Scan for the cell matching the given text and deliver its (X, Y) coordinate at center. 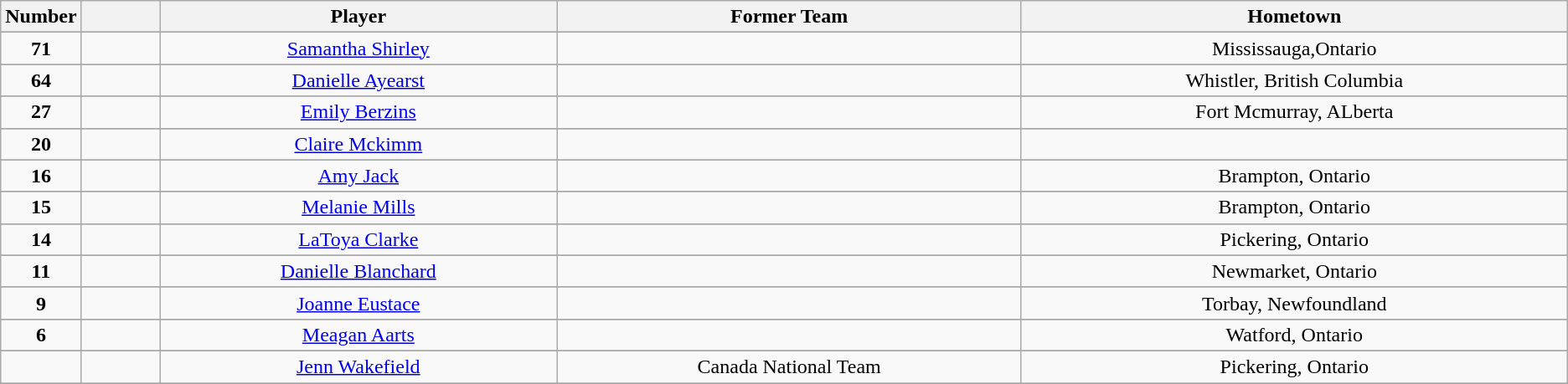
27 (41, 112)
Hometown (1294, 17)
Newmarket, Ontario (1294, 271)
Torbay, Newfoundland (1294, 303)
LaToya Clarke (358, 239)
6 (41, 335)
Amy Jack (358, 176)
Player (358, 17)
Samantha Shirley (358, 49)
71 (41, 49)
Meagan Aarts (358, 335)
14 (41, 239)
Whistler, British Columbia (1294, 80)
Watford, Ontario (1294, 335)
Claire Mckimm (358, 144)
64 (41, 80)
16 (41, 176)
11 (41, 271)
Canada National Team (789, 366)
15 (41, 207)
Number (41, 17)
Former Team (789, 17)
Danielle Blanchard (358, 271)
Melanie Mills (358, 207)
Danielle Ayearst (358, 80)
9 (41, 303)
20 (41, 144)
Joanne Eustace (358, 303)
Fort Mcmurray, ALberta (1294, 112)
Emily Berzins (358, 112)
Mississauga,Ontario (1294, 49)
Jenn Wakefield (358, 366)
